Return [x, y] of the center of cell containing provided text 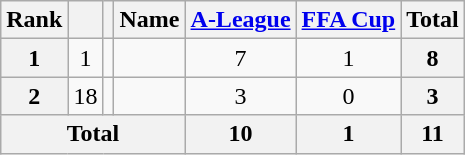
Rank [34, 20]
0 [348, 96]
8 [433, 58]
A-League [240, 20]
11 [433, 134]
7 [240, 58]
Name [150, 20]
18 [86, 96]
FFA Cup [348, 20]
10 [240, 134]
2 [34, 96]
